Return (X, Y) of the center of cell containing provided text 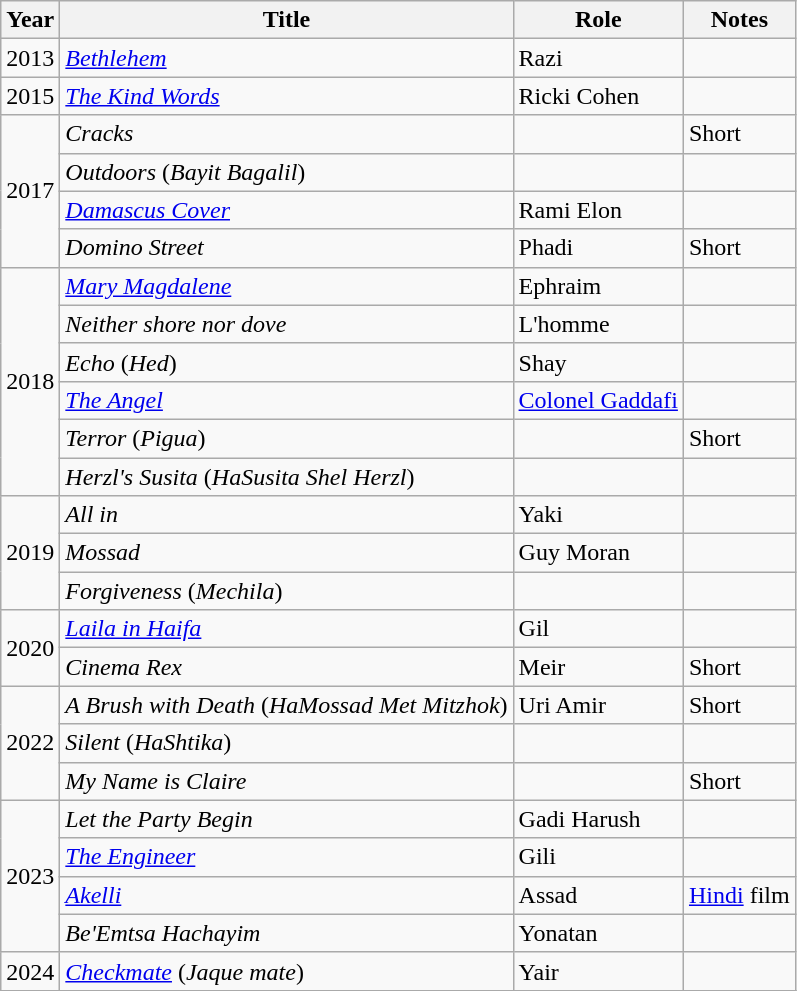
Gil (598, 629)
Razi (598, 58)
Notes (739, 20)
Cracks (286, 134)
The Engineer (286, 857)
2019 (30, 553)
Outdoors (Bayit Bagalil) (286, 172)
Silent (HaShtika) (286, 743)
Title (286, 20)
Rami Elon (598, 210)
Cinema Rex (286, 667)
Year (30, 20)
2023 (30, 876)
Meir (598, 667)
The Angel (286, 400)
Herzl's Susita (HaSusita Shel Herzl) (286, 477)
Forgiveness (Mechila) (286, 591)
Yonatan (598, 933)
Akelli (286, 895)
Damascus Cover (286, 210)
A Brush with Death (HaMossad Met Mitzhok) (286, 705)
L'homme (598, 324)
2024 (30, 971)
Hindi film (739, 895)
Laila in Haifa (286, 629)
Mary Magdalene (286, 286)
Be'Emtsa Hachayim (286, 933)
Shay (598, 362)
Ephraim (598, 286)
2017 (30, 191)
Role (598, 20)
Bethlehem (286, 58)
Domino Street (286, 248)
Terror (Pigua) (286, 438)
Gadi Harush (598, 819)
My Name is Claire (286, 781)
Gili (598, 857)
Let the Party Begin (286, 819)
Phadi (598, 248)
2020 (30, 648)
Assad (598, 895)
Checkmate (Jaque mate) (286, 971)
Uri Amir (598, 705)
The Kind Words (286, 96)
2022 (30, 743)
Mossad (286, 553)
Echo (Hed) (286, 362)
Ricki Cohen (598, 96)
Yair (598, 971)
Colonel Gaddafi (598, 400)
Neither shore nor dove (286, 324)
All in (286, 515)
Yaki (598, 515)
2013 (30, 58)
2015 (30, 96)
2018 (30, 381)
Guy Moran (598, 553)
